Identify which cell holds the provided text, then report its [X, Y] central coordinate. 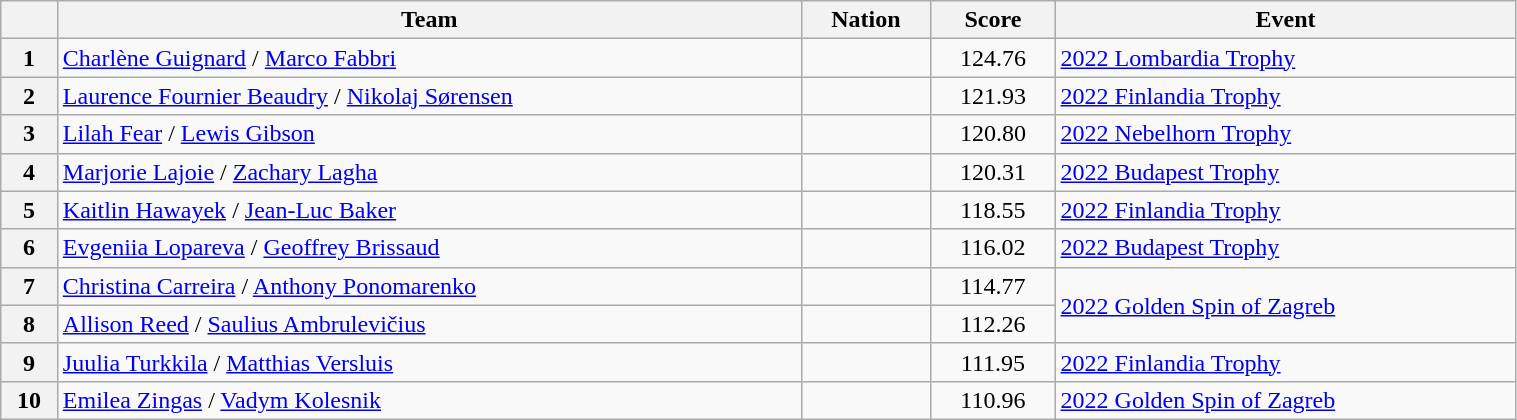
Laurence Fournier Beaudry / Nikolaj Sørensen [429, 96]
1 [30, 58]
9 [30, 362]
Lilah Fear / Lewis Gibson [429, 134]
Evgeniia Lopareva / Geoffrey Brissaud [429, 248]
Marjorie Lajoie / Zachary Lagha [429, 172]
120.80 [993, 134]
Charlène Guignard / Marco Fabbri [429, 58]
114.77 [993, 286]
4 [30, 172]
Team [429, 20]
10 [30, 400]
Event [1286, 20]
118.55 [993, 210]
Kaitlin Hawayek / Jean-Luc Baker [429, 210]
116.02 [993, 248]
110.96 [993, 400]
Allison Reed / Saulius Ambrulevičius [429, 324]
Christina Carreira / Anthony Ponomarenko [429, 286]
7 [30, 286]
Juulia Turkkila / Matthias Versluis [429, 362]
2022 Nebelhorn Trophy [1286, 134]
120.31 [993, 172]
2022 Lombardia Trophy [1286, 58]
2 [30, 96]
121.93 [993, 96]
Nation [866, 20]
Score [993, 20]
112.26 [993, 324]
Emilea Zingas / Vadym Kolesnik [429, 400]
124.76 [993, 58]
5 [30, 210]
111.95 [993, 362]
8 [30, 324]
6 [30, 248]
3 [30, 134]
